Find where the given text appears and provide that cell's center as [x, y] coordinate. 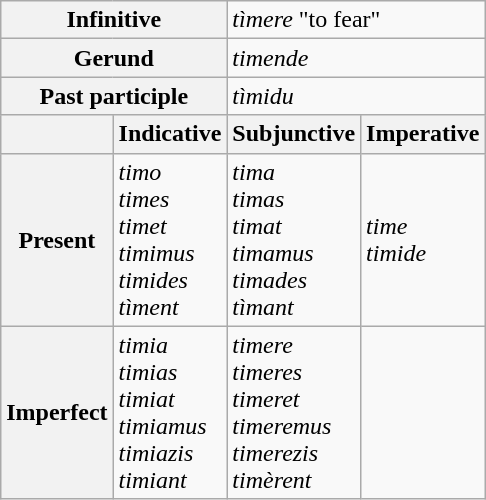
Imperfect [57, 412]
tìmere "to fear" [356, 20]
timetimide [423, 240]
tìmidu [356, 96]
timende [356, 58]
timotimestimettimimustimidestìment [170, 240]
Infinitive [114, 20]
Present [57, 240]
Gerund [114, 58]
timatimastimattimamustimadestìmant [294, 240]
Imperative [423, 134]
Indicative [170, 134]
Subjunctive [294, 134]
timeretimerestimerettimeremustimerezistimèrent [294, 412]
Past participle [114, 96]
timiatimiastimiattimiamustimiazistimiant [170, 412]
